Return the [x, y] coordinate for the center point of the cell that contains the specified text.  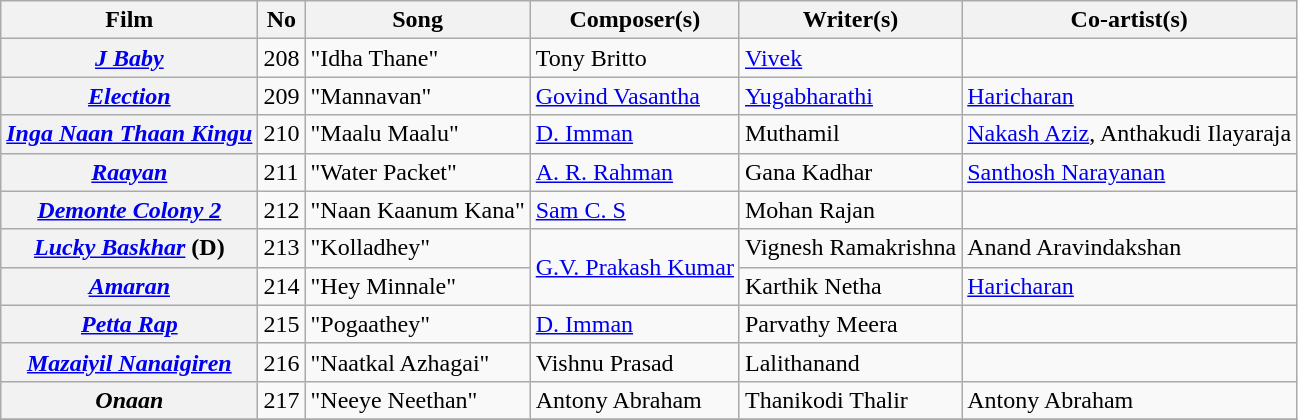
Anand Aravindakshan [1130, 248]
Tony Britto [634, 58]
Film [130, 20]
Yugabharathi [850, 96]
Writer(s) [850, 20]
216 [282, 362]
Sam C. S [634, 210]
217 [282, 400]
Composer(s) [634, 20]
"Idha Thane" [418, 58]
210 [282, 134]
No [282, 20]
Petta Rap [130, 324]
"Hey Minnale" [418, 286]
Co-artist(s) [1130, 20]
Mohan Rajan [850, 210]
Inga Naan Thaan Kingu [130, 134]
"Mannavan" [418, 96]
214 [282, 286]
Election [130, 96]
Vignesh Ramakrishna [850, 248]
Govind Vasantha [634, 96]
Raayan [130, 172]
"Pogaathey" [418, 324]
Thanikodi Thalir [850, 400]
Lucky Baskhar (D) [130, 248]
208 [282, 58]
"Maalu Maalu" [418, 134]
"Naatkal Azhagai" [418, 362]
G.V. Prakash Kumar [634, 267]
Onaan [130, 400]
211 [282, 172]
209 [282, 96]
Lalithanand [850, 362]
213 [282, 248]
Mazaiyil Nanaigiren [130, 362]
Parvathy Meera [850, 324]
Vivek [850, 58]
J Baby [130, 58]
215 [282, 324]
Nakash Aziz, Anthakudi Ilayaraja [1130, 134]
Song [418, 20]
Demonte Colony 2 [130, 210]
Vishnu Prasad [634, 362]
A. R. Rahman [634, 172]
212 [282, 210]
"Kolladhey" [418, 248]
"Water Packet" [418, 172]
"Naan Kaanum Kana" [418, 210]
Amaran [130, 286]
"Neeye Neethan" [418, 400]
Santhosh Narayanan [1130, 172]
Muthamil [850, 134]
Karthik Netha [850, 286]
Gana Kadhar [850, 172]
